Find where the given text appears and provide that cell's center as [X, Y] coordinate. 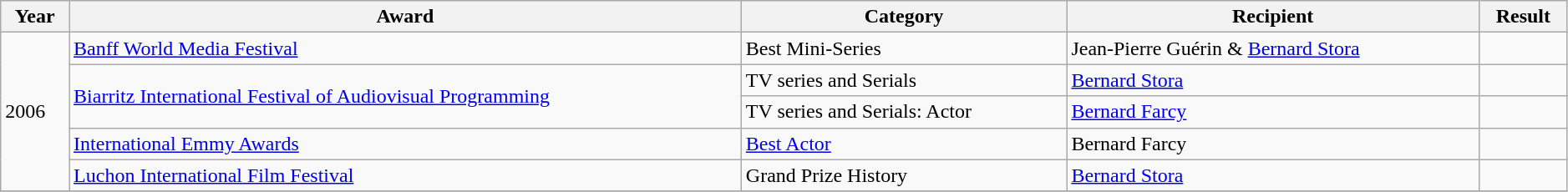
Jean-Pierre Guérin & Bernard Stora [1273, 48]
Grand Prize History [904, 175]
TV series and Serials: Actor [904, 112]
Banff World Media Festival [406, 48]
International Emmy Awards [406, 144]
Best Actor [904, 144]
Luchon International Film Festival [406, 175]
Year [35, 17]
TV series and Serials [904, 80]
Category [904, 17]
Award [406, 17]
Biarritz International Festival of Audiovisual Programming [406, 96]
2006 [35, 112]
Recipient [1273, 17]
Result [1523, 17]
Best Mini-Series [904, 48]
